Detect which cell encompasses the target text, then output its (x, y) center coordinate. 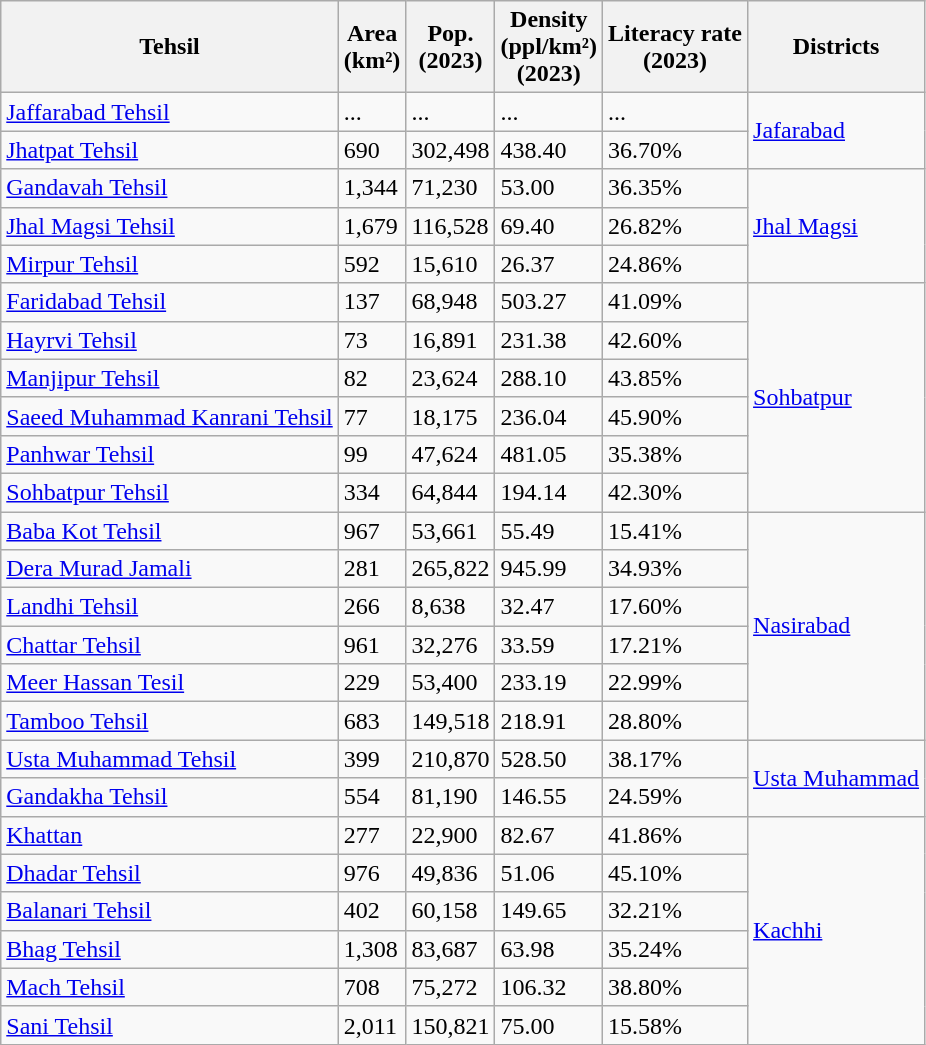
481.05 (549, 454)
2,011 (372, 1025)
36.35% (676, 188)
1,344 (372, 188)
Mach Tehsil (170, 987)
399 (372, 759)
Jhatpat Tehsil (170, 150)
15,610 (450, 264)
528.50 (549, 759)
229 (372, 683)
8,638 (450, 607)
22.99% (676, 683)
218.91 (549, 721)
194.14 (549, 492)
83,687 (450, 949)
967 (372, 531)
233.19 (549, 683)
35.38% (676, 454)
36.70% (676, 150)
Sani Tehsil (170, 1025)
41.86% (676, 835)
1,308 (372, 949)
Literacy rate(2023) (676, 47)
961 (372, 645)
149,518 (450, 721)
53.00 (549, 188)
38.17% (676, 759)
38.80% (676, 987)
Jaffarabad Tehsil (170, 112)
Bhag Tehsil (170, 949)
Gandakha Tehsil (170, 797)
265,822 (450, 569)
Baba Kot Tehsil (170, 531)
Panhwar Tehsil (170, 454)
69.40 (549, 226)
55.49 (549, 531)
43.85% (676, 378)
53,661 (450, 531)
63.98 (549, 949)
75,272 (450, 987)
Nasirabad (836, 626)
976 (372, 873)
17.60% (676, 607)
45.10% (676, 873)
71,230 (450, 188)
28.80% (676, 721)
334 (372, 492)
Jhal Magsi (836, 226)
82.67 (549, 835)
Area(km²) (372, 47)
592 (372, 264)
Balanari Tehsil (170, 911)
146.55 (549, 797)
75.00 (549, 1025)
68,948 (450, 302)
Chattar Tehsil (170, 645)
Jhal Magsi Tehsil (170, 226)
47,624 (450, 454)
Districts (836, 47)
35.24% (676, 949)
302,498 (450, 150)
Sohbatpur Tehsil (170, 492)
1,679 (372, 226)
42.30% (676, 492)
51.06 (549, 873)
64,844 (450, 492)
24.59% (676, 797)
81,190 (450, 797)
277 (372, 835)
683 (372, 721)
106.32 (549, 987)
17.21% (676, 645)
Dera Murad Jamali (170, 569)
Density(ppl/km²)(2023) (549, 47)
15.41% (676, 531)
73 (372, 340)
281 (372, 569)
Tamboo Tehsil (170, 721)
Dhadar Tehsil (170, 873)
22,900 (450, 835)
49,836 (450, 873)
Saeed Muhammad Kanrani Tehsil (170, 416)
231.38 (549, 340)
Landhi Tehsil (170, 607)
137 (372, 302)
18,175 (450, 416)
Usta Muhammad (836, 778)
210,870 (450, 759)
Usta Muhammad Tehsil (170, 759)
Faridabad Tehsil (170, 302)
32,276 (450, 645)
41.09% (676, 302)
33.59 (549, 645)
236.04 (549, 416)
53,400 (450, 683)
99 (372, 454)
116,528 (450, 226)
32.47 (549, 607)
266 (372, 607)
Mirpur Tehsil (170, 264)
15.58% (676, 1025)
402 (372, 911)
438.40 (549, 150)
708 (372, 987)
26.37 (549, 264)
554 (372, 797)
24.86% (676, 264)
Tehsil (170, 47)
Khattan (170, 835)
16,891 (450, 340)
Jafarabad (836, 131)
77 (372, 416)
Pop.(2023) (450, 47)
82 (372, 378)
Hayrvi Tehsil (170, 340)
690 (372, 150)
34.93% (676, 569)
Meer Hassan Tesil (170, 683)
26.82% (676, 226)
32.21% (676, 911)
503.27 (549, 302)
Gandavah Tehsil (170, 188)
60,158 (450, 911)
288.10 (549, 378)
150,821 (450, 1025)
Sohbatpur (836, 397)
149.65 (549, 911)
Kachhi (836, 930)
42.60% (676, 340)
23,624 (450, 378)
45.90% (676, 416)
Manjipur Tehsil (170, 378)
945.99 (549, 569)
